For the text-containing cell, return its midpoint in [X, Y] coordinate format. 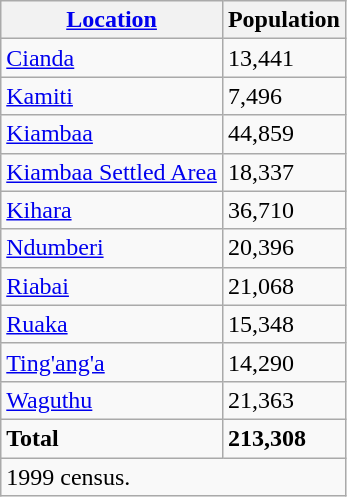
213,308 [284, 438]
Total [112, 438]
21,068 [284, 286]
13,441 [284, 58]
15,348 [284, 324]
Population [284, 20]
44,859 [284, 134]
Cianda [112, 58]
Ting'ang'a [112, 362]
Riabai [112, 286]
1999 census. [174, 477]
14,290 [284, 362]
7,496 [284, 96]
Kiambaa Settled Area [112, 172]
20,396 [284, 248]
Kihara [112, 210]
18,337 [284, 172]
36,710 [284, 210]
Ruaka [112, 324]
Kiambaa [112, 134]
21,363 [284, 400]
Kamiti [112, 96]
Waguthu [112, 400]
Ndumberi [112, 248]
Location [112, 20]
